Find where the given text appears and provide that cell's center as [X, Y] coordinate. 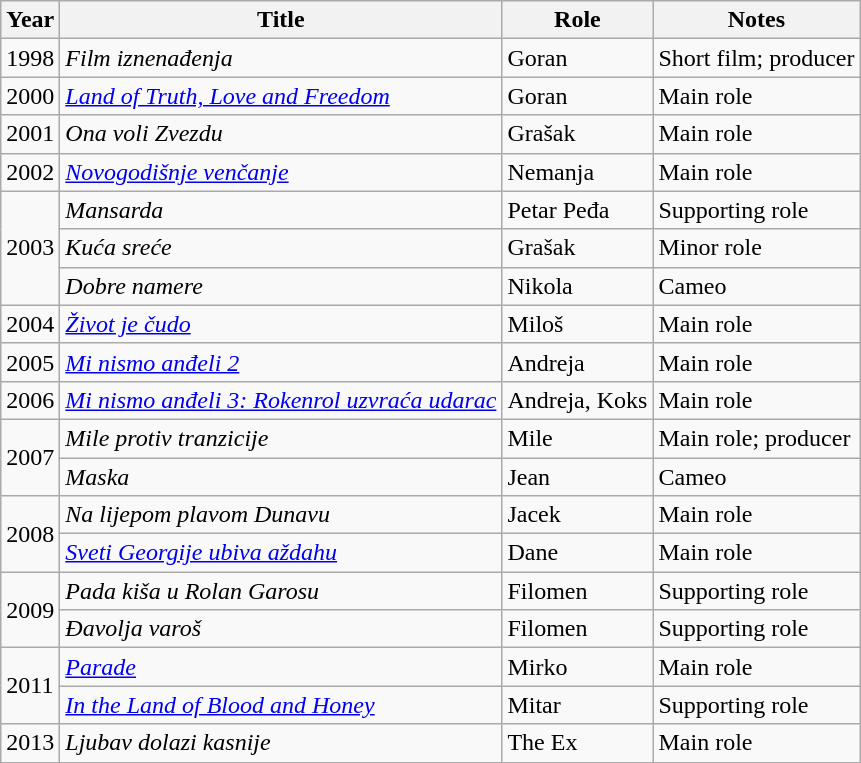
Život je čudo [281, 324]
Mitar [578, 705]
Nikola [578, 286]
Mirko [578, 667]
Parade [281, 667]
Jean [578, 477]
2008 [30, 534]
Na lijepom plavom Dunavu [281, 515]
2002 [30, 172]
Mile protiv tranzicije [281, 438]
2004 [30, 324]
Ljubav dolazi kasnije [281, 743]
Main role; producer [756, 438]
2000 [30, 96]
2001 [30, 134]
Miloš [578, 324]
1998 [30, 58]
Andreja, Koks [578, 400]
Dane [578, 553]
Dobre namere [281, 286]
Short film; producer [756, 58]
Mile [578, 438]
Land of Truth, Love and Freedom [281, 96]
Mi nismo anđeli 3: Rokenrol uzvraća udarac [281, 400]
Kuća sreće [281, 248]
Andreja [578, 362]
Title [281, 20]
Year [30, 20]
2009 [30, 610]
Novogodišnje venčanje [281, 172]
Jacek [578, 515]
Role [578, 20]
2006 [30, 400]
2011 [30, 686]
In the Land of Blood and Honey [281, 705]
Minor role [756, 248]
Mi nismo anđeli 2 [281, 362]
2007 [30, 457]
2005 [30, 362]
Maska [281, 477]
Nemanja [578, 172]
Mansarda [281, 210]
Film iznenađenja [281, 58]
Đavolja varoš [281, 629]
2013 [30, 743]
2003 [30, 248]
Petar Peđa [578, 210]
Sveti Georgije ubiva aždahu [281, 553]
Notes [756, 20]
Pada kiša u Rolan Garosu [281, 591]
The Ex [578, 743]
Ona voli Zvezdu [281, 134]
